Determine the [X, Y] coordinate at the center of the cell enclosing the given text.  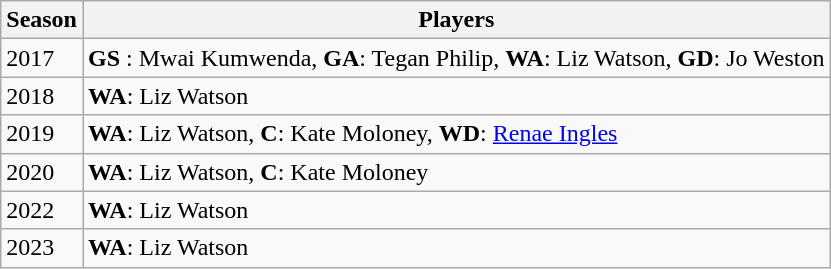
Players [456, 20]
2023 [42, 248]
2017 [42, 58]
2018 [42, 96]
Season [42, 20]
WA: Liz Watson, C: Kate Moloney [456, 172]
2022 [42, 210]
WA: Liz Watson, C: Kate Moloney, WD: Renae Ingles [456, 134]
GS : Mwai Kumwenda, GA: Tegan Philip, WA: Liz Watson, GD: Jo Weston [456, 58]
2020 [42, 172]
2019 [42, 134]
